Pinpoint the cell where the given text exists, returning its [x, y] midpoint coordinate. 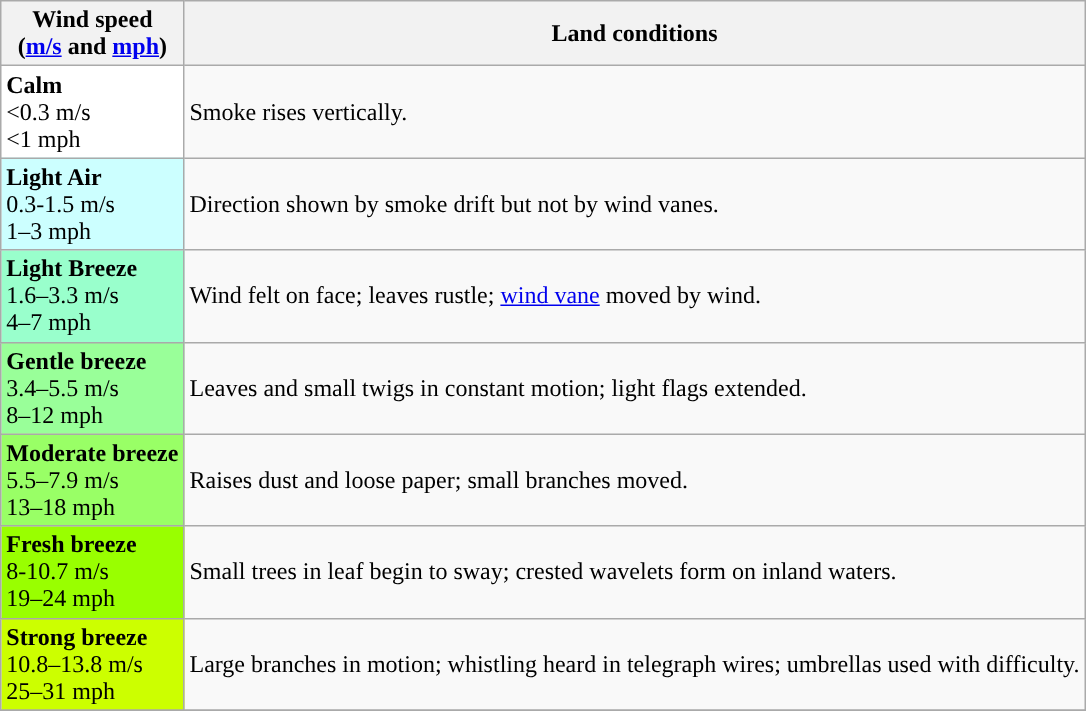
Moderate breeze 5.5–7.9 m/s 13–18 mph [92, 480]
Wind felt on face; leaves rustle; wind vane moved by wind. [634, 296]
Raises dust and loose paper; small branches moved. [634, 480]
Wind speed (m/s and mph) [92, 34]
Strong breeze 10.8–13.8 m/s 25–31 mph [92, 664]
Light Breeze 1.6–3.3 m/s 4–7 mph [92, 296]
Small trees in leaf begin to sway; crested wavelets form on inland waters. [634, 572]
Large branches in motion; whistling heard in telegraph wires; umbrellas used with difficulty. [634, 664]
Calm <0.3 m/s <1 mph [92, 112]
Light Air 0.3-1.5 m/s 1–3 mph [92, 204]
Land conditions [634, 34]
Gentle breeze 3.4–5.5 m/s 8–12 mph [92, 388]
Fresh breeze 8-10.7 m/s 19–24 mph [92, 572]
Leaves and small twigs in constant motion; light flags extended. [634, 388]
Smoke rises vertically. [634, 112]
Direction shown by smoke drift but not by wind vanes. [634, 204]
